Scan for the cell matching the given text and deliver its [X, Y] coordinate at center. 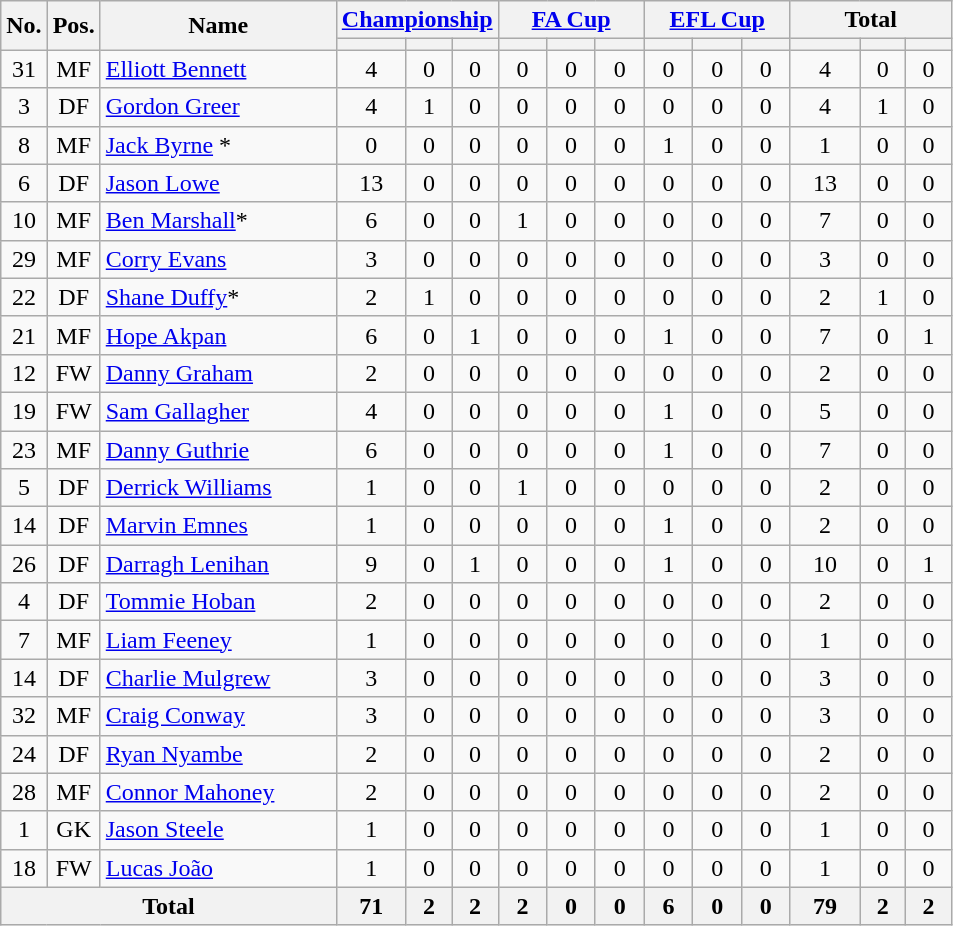
79 [825, 906]
Sam Gallagher [218, 411]
71 [371, 906]
18 [24, 868]
Gordon Greer [218, 107]
23 [24, 449]
Danny Guthrie [218, 449]
No. [24, 26]
Shane Duffy* [218, 297]
Charlie Mulgrew [218, 678]
Connor Mahoney [218, 792]
GK [74, 830]
Danny Graham [218, 373]
Hope Akpan [218, 335]
21 [24, 335]
19 [24, 411]
Darragh Lenihan [218, 564]
Pos. [74, 26]
12 [24, 373]
FA Cup [571, 20]
Jack Byrne * [218, 145]
29 [24, 259]
Championship [417, 20]
Corry Evans [218, 259]
9 [371, 564]
Ryan Nyambe [218, 754]
Tommie Hoban [218, 602]
Craig Conway [218, 716]
26 [24, 564]
32 [24, 716]
24 [24, 754]
31 [24, 69]
Jason Steele [218, 830]
Derrick Williams [218, 488]
8 [24, 145]
Jason Lowe [218, 183]
Marvin Emnes [218, 526]
22 [24, 297]
Name [218, 26]
Liam Feeney [218, 640]
Ben Marshall* [218, 221]
28 [24, 792]
Elliott Bennett [218, 69]
EFL Cup [717, 20]
Lucas João [218, 868]
